Identify which cell holds the provided text, then report its (x, y) central coordinate. 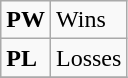
PW (26, 20)
PL (26, 58)
Losses (88, 58)
Wins (88, 20)
